Return the (x, y) coordinate for the center point of the cell that contains the specified text.  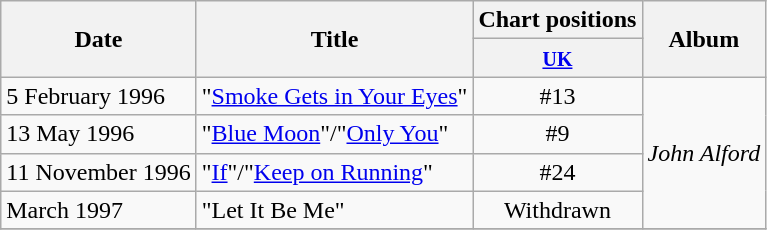
5 February 1996 (98, 96)
#24 (558, 172)
11 November 1996 (98, 172)
"Let It Be Me" (334, 210)
John Alford (704, 153)
Chart positions (558, 20)
#9 (558, 134)
"Blue Moon"/"Only You" (334, 134)
Date (98, 39)
Withdrawn (558, 210)
#13 (558, 96)
Album (704, 39)
UK (558, 58)
"Smoke Gets in Your Eyes" (334, 96)
13 May 1996 (98, 134)
Title (334, 39)
March 1997 (98, 210)
"If"/"Keep on Running" (334, 172)
